Scan for the cell matching the given text and deliver its (x, y) coordinate at center. 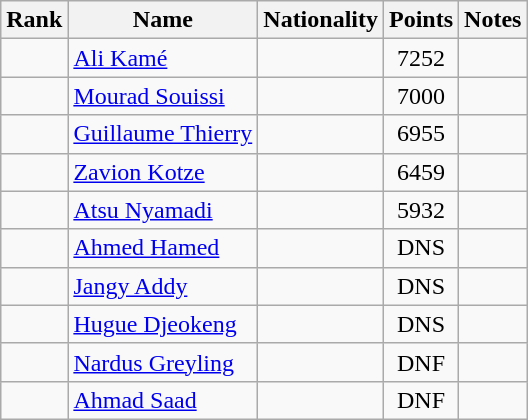
Guillaume Thierry (163, 134)
Ali Kamé (163, 58)
Ahmad Saad (163, 400)
Notes (493, 20)
6459 (422, 172)
Points (422, 20)
Zavion Kotze (163, 172)
7252 (422, 58)
Jangy Addy (163, 286)
Nationality (321, 20)
Rank (34, 20)
Nardus Greyling (163, 362)
Ahmed Hamed (163, 248)
6955 (422, 134)
Atsu Nyamadi (163, 210)
Mourad Souissi (163, 96)
7000 (422, 96)
Name (163, 20)
Hugue Djeokeng (163, 324)
5932 (422, 210)
